Search for the cell housing the specified text and yield its (X, Y) center coordinate. 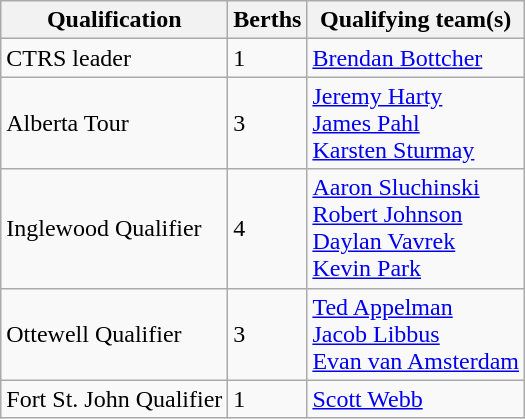
Alberta Tour (114, 123)
Qualification (114, 20)
Scott Webb (416, 399)
Ted Appelman Jacob Libbus Evan van Amsterdam (416, 334)
Inglewood Qualifier (114, 228)
4 (268, 228)
Aaron Sluchinski Robert Johnson Daylan Vavrek Kevin Park (416, 228)
CTRS leader (114, 58)
Berths (268, 20)
Fort St. John Qualifier (114, 399)
Qualifying team(s) (416, 20)
Ottewell Qualifier (114, 334)
Brendan Bottcher (416, 58)
Jeremy Harty James Pahl Karsten Sturmay (416, 123)
